Capture the cell that displays the provided text and extract its (x, y) central coordinate. 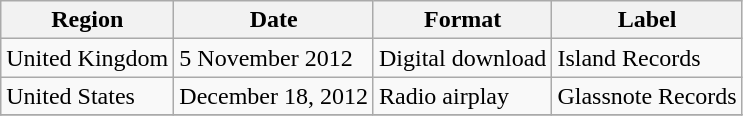
Island Records (647, 58)
Digital download (462, 58)
Region (88, 20)
Date (274, 20)
5 November 2012 (274, 58)
United Kingdom (88, 58)
Glassnote Records (647, 96)
Label (647, 20)
Format (462, 20)
Radio airplay (462, 96)
United States (88, 96)
December 18, 2012 (274, 96)
